Provide the [x, y] coordinate of the cell's center where the given text is located.  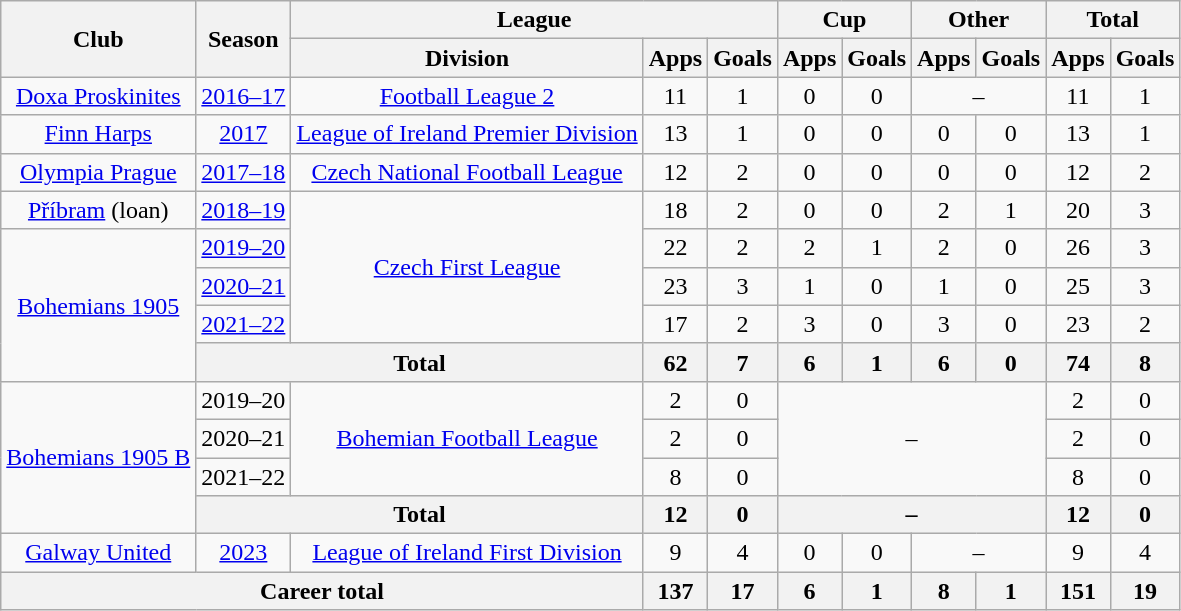
151 [1078, 591]
26 [1078, 248]
25 [1078, 286]
2017 [244, 134]
Doxa Proskinites [98, 96]
Czech National Football League [467, 172]
League [534, 20]
2023 [244, 553]
League of Ireland Premier Division [467, 134]
Galway United [98, 553]
Příbram (loan) [98, 210]
2017–18 [244, 172]
Career total [322, 591]
Football League 2 [467, 96]
2016–17 [244, 96]
Bohemians 1905 [98, 305]
Division [467, 58]
20 [1078, 210]
18 [675, 210]
Olympia Prague [98, 172]
137 [675, 591]
Other [979, 20]
62 [675, 362]
Bohemian Football League [467, 438]
2018–19 [244, 210]
Club [98, 39]
Finn Harps [98, 134]
Cup [844, 20]
Season [244, 39]
7 [743, 362]
22 [675, 248]
League of Ireland First Division [467, 553]
19 [1145, 591]
Czech First League [467, 267]
74 [1078, 362]
Bohemians 1905 B [98, 457]
